Locate the cell with the specified text and output its (x, y) center coordinate. 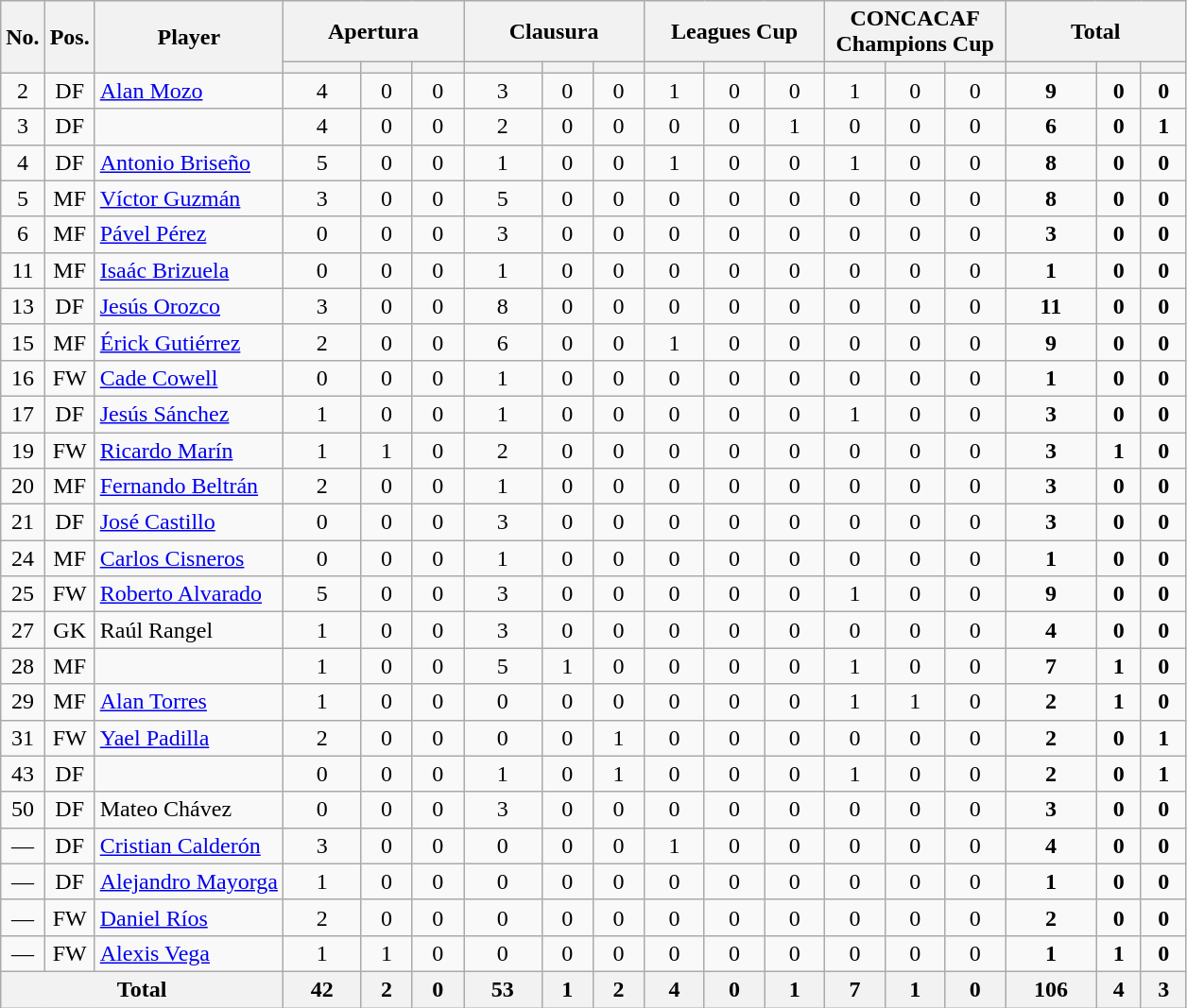
50 (23, 810)
Víctor Guzmán (189, 198)
José Castillo (189, 522)
Pos. (70, 37)
Jesús Orozco (189, 306)
21 (23, 522)
Cade Cowell (189, 378)
Daniel Ríos (189, 917)
15 (23, 342)
28 (23, 666)
106 (1051, 989)
19 (23, 451)
13 (23, 306)
31 (23, 738)
Cristian Calderón (189, 846)
Roberto Alvarado (189, 594)
Érick Gutiérrez (189, 342)
29 (23, 702)
25 (23, 594)
Yael Padilla (189, 738)
Leagues Cup (735, 32)
24 (23, 558)
CONCACAF Champions Cup (915, 32)
Player (189, 37)
20 (23, 487)
42 (321, 989)
Carlos Cisneros (189, 558)
53 (503, 989)
Antonio Briseño (189, 162)
Isaác Brizuela (189, 270)
Alan Mozo (189, 91)
17 (23, 414)
GK (70, 630)
16 (23, 378)
Jesús Sánchez (189, 414)
Raúl Rangel (189, 630)
Fernando Beltrán (189, 487)
Ricardo Marín (189, 451)
Alejandro Mayorga (189, 881)
Pável Pérez (189, 234)
Clausura (554, 32)
Apertura (372, 32)
43 (23, 774)
Alan Torres (189, 702)
No. (23, 37)
Alexis Vega (189, 953)
27 (23, 630)
Mateo Chávez (189, 810)
